Capture the cell that displays the provided text and extract its [x, y] central coordinate. 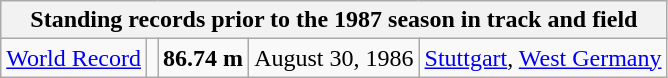
Stuttgart, West Germany [543, 58]
August 30, 1986 [334, 58]
World Record [74, 58]
Standing records prior to the 1987 season in track and field [334, 20]
86.74 m [204, 58]
